Capture the cell that displays the provided text and extract its [X, Y] central coordinate. 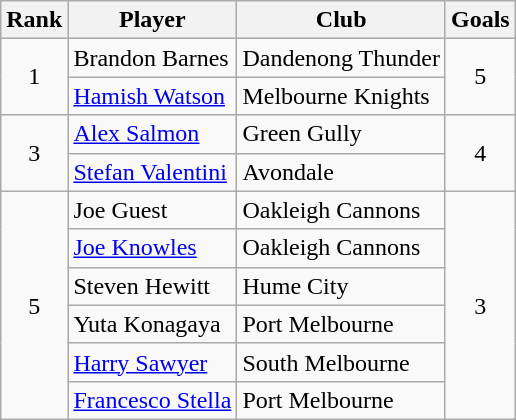
Green Gully [342, 134]
Player [152, 20]
Dandenong Thunder [342, 58]
Joe Knowles [152, 248]
Brandon Barnes [152, 58]
Stefan Valentini [152, 172]
Hamish Watson [152, 96]
Melbourne Knights [342, 96]
Alex Salmon [152, 134]
Hume City [342, 286]
Harry Sawyer [152, 362]
South Melbourne [342, 362]
Yuta Konagaya [152, 324]
Steven Hewitt [152, 286]
Joe Guest [152, 210]
Club [342, 20]
Francesco Stella [152, 400]
1 [34, 77]
Goals [480, 20]
Avondale [342, 172]
Rank [34, 20]
4 [480, 153]
